Return [X, Y] of the center of cell containing provided text 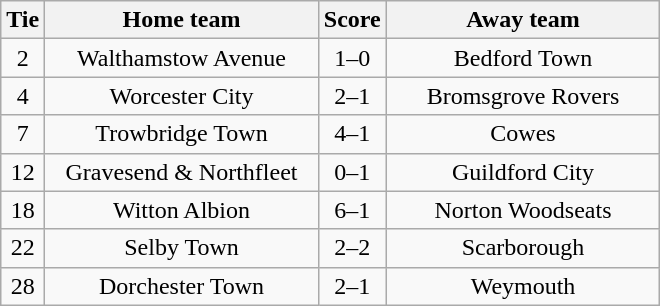
28 [23, 286]
Selby Town [182, 248]
Bedford Town [523, 58]
Witton Albion [182, 210]
Walthamstow Avenue [182, 58]
Bromsgrove Rovers [523, 96]
Home team [182, 20]
Dorchester Town [182, 286]
Worcester City [182, 96]
4–1 [352, 134]
22 [23, 248]
2–2 [352, 248]
Guildford City [523, 172]
Scarborough [523, 248]
Tie [23, 20]
7 [23, 134]
4 [23, 96]
18 [23, 210]
Trowbridge Town [182, 134]
Weymouth [523, 286]
Norton Woodseats [523, 210]
Gravesend & Northfleet [182, 172]
6–1 [352, 210]
Away team [523, 20]
0–1 [352, 172]
Cowes [523, 134]
1–0 [352, 58]
Score [352, 20]
2 [23, 58]
12 [23, 172]
